Capture the cell that displays the provided text and extract its [X, Y] central coordinate. 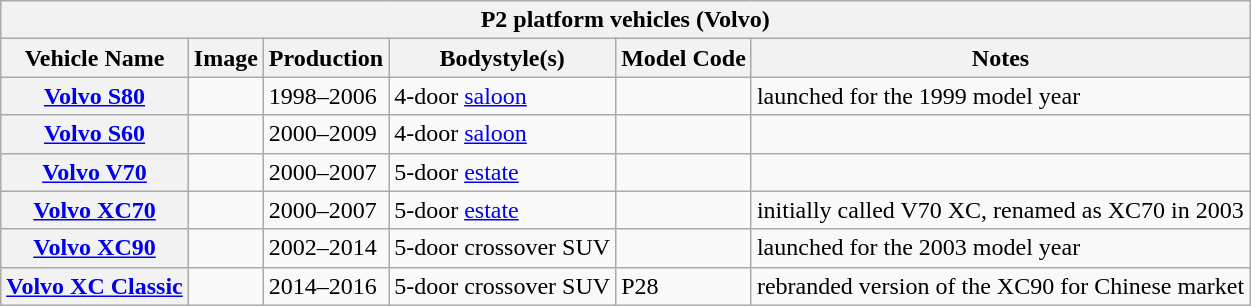
2002–2014 [326, 248]
P28 [684, 286]
2000–2009 [326, 134]
rebranded version of the XC90 for Chinese market [1000, 286]
P2 platform vehicles (Volvo) [626, 20]
launched for the 2003 model year [1000, 248]
launched for the 1999 model year [1000, 96]
1998–2006 [326, 96]
Notes [1000, 58]
Production [326, 58]
Volvo S80 [95, 96]
Volvo XC90 [95, 248]
Vehicle Name [95, 58]
Volvo S60 [95, 134]
Volvo V70 [95, 172]
Volvo XC Classic [95, 286]
Model Code [684, 58]
Image [226, 58]
initially called V70 XC, renamed as XC70 in 2003 [1000, 210]
2014–2016 [326, 286]
Bodystyle(s) [502, 58]
Volvo XC70 [95, 210]
